Search for the cell housing the specified text and yield its (X, Y) center coordinate. 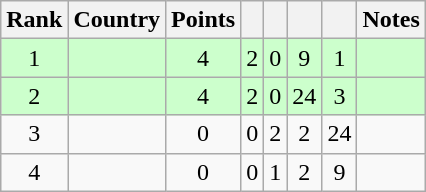
Notes (391, 20)
Rank (34, 20)
Points (204, 20)
Country (117, 20)
